Provide the (x, y) coordinate of the cell's center where the given text is located.  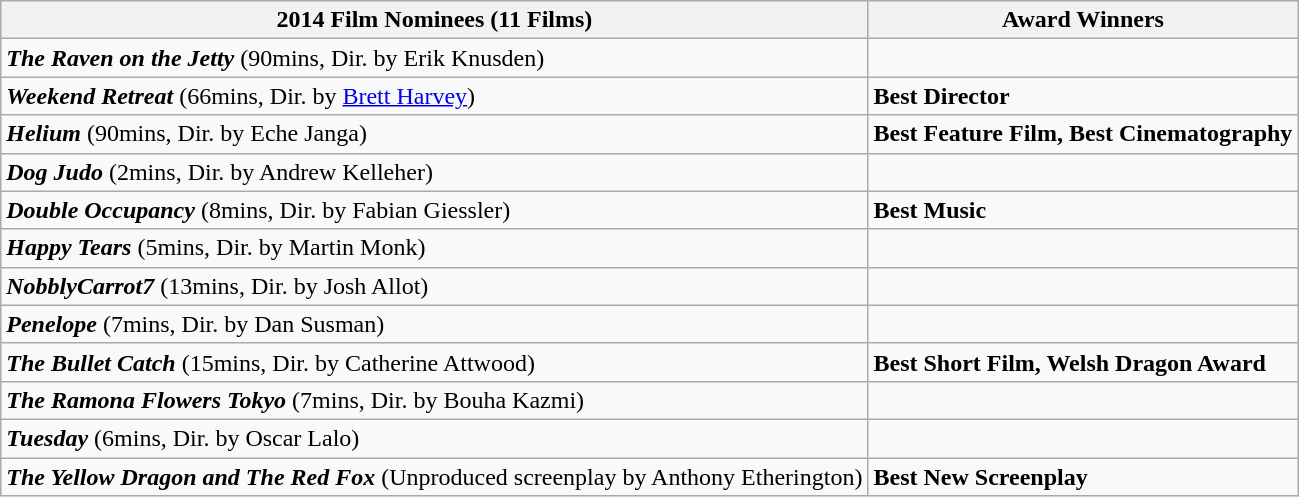
Penelope (7mins, Dir. by Dan Susman) (434, 324)
Best Music (1083, 210)
Weekend Retreat (66mins, Dir. by Brett Harvey) (434, 96)
The Raven on the Jetty (90mins, Dir. by Erik Knusden) (434, 58)
Dog Judo (2mins, Dir. by Andrew Kelleher) (434, 172)
Best Short Film, Welsh Dragon Award (1083, 362)
Helium (90mins, Dir. by Eche Janga) (434, 134)
2014 Film Nominees (11 Films) (434, 20)
Best New Screenplay (1083, 477)
The Yellow Dragon and The Red Fox (Unproduced screenplay by Anthony Etherington) (434, 477)
Happy Tears (5mins, Dir. by Martin Monk) (434, 248)
Best Director (1083, 96)
The Ramona Flowers Tokyo (7mins, Dir. by Bouha Kazmi) (434, 400)
Award Winners (1083, 20)
The Bullet Catch (15mins, Dir. by Catherine Attwood) (434, 362)
NobblyCarrot7 (13mins, Dir. by Josh Allot) (434, 286)
Best Feature Film, Best Cinematography (1083, 134)
Tuesday (6mins, Dir. by Oscar Lalo) (434, 438)
Double Occupancy (8mins, Dir. by Fabian Giessler) (434, 210)
